Detect which cell encompasses the target text, then output its [X, Y] center coordinate. 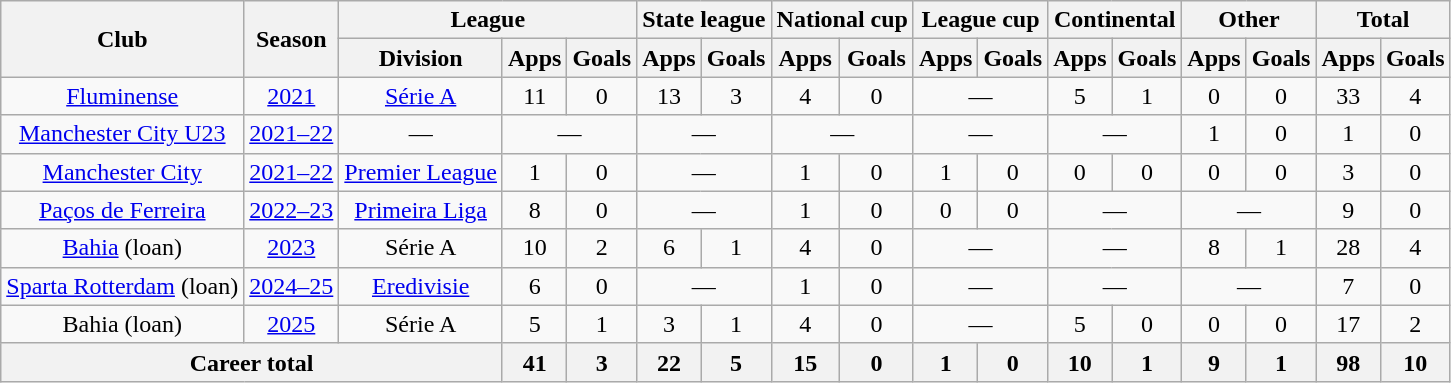
Primeira Liga [421, 210]
98 [1348, 362]
Total [1383, 20]
13 [669, 96]
Sparta Rotterdam (loan) [122, 286]
Continental [1115, 20]
Premier League [421, 172]
League [488, 20]
Manchester City [122, 172]
Paços de Ferreira [122, 210]
2025 [292, 324]
15 [805, 362]
Fluminense [122, 96]
2024–25 [292, 286]
2021 [292, 96]
41 [534, 362]
Season [292, 39]
National cup [842, 20]
33 [1348, 96]
2022–23 [292, 210]
17 [1348, 324]
Other [1249, 20]
State league [704, 20]
2023 [292, 248]
Career total [252, 362]
Division [421, 58]
Club [122, 39]
League cup [980, 20]
Eredivisie [421, 286]
11 [534, 96]
22 [669, 362]
7 [1348, 286]
Manchester City U23 [122, 134]
28 [1348, 248]
